Pinpoint the cell where the given text exists, returning its [x, y] midpoint coordinate. 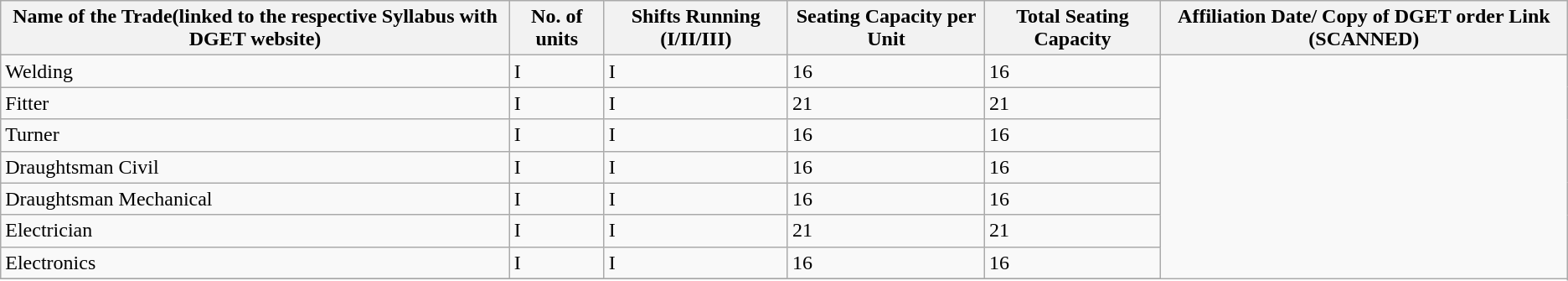
Seating Capacity per Unit [886, 29]
Fitter [255, 103]
No. of units [556, 29]
Affiliation Date/ Copy of DGET order Link (SCANNED) [1364, 29]
Welding [255, 71]
Turner [255, 135]
Electrician [255, 231]
Total Seating Capacity [1073, 29]
Shifts Running (I/II/III) [695, 29]
Draughtsman Civil [255, 167]
Draughtsman Mechanical [255, 199]
Electronics [255, 263]
Name of the Trade(linked to the respective Syllabus with DGET website) [255, 29]
